Output the (x, y) coordinate of the center of the cell containing the given text.  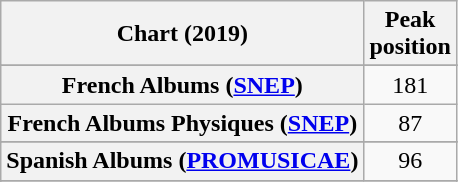
96 (410, 161)
Peakposition (410, 34)
87 (410, 123)
Spanish Albums (PROMUSICAE) (182, 161)
French Albums (SNEP) (182, 85)
French Albums Physiques (SNEP) (182, 123)
181 (410, 85)
Chart (2019) (182, 34)
